Return the (X, Y) coordinate for the center point of the cell that contains the specified text.  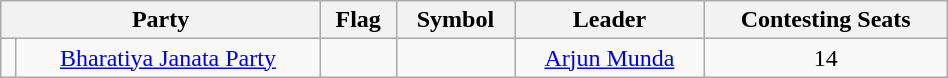
14 (826, 58)
Contesting Seats (826, 20)
Leader (610, 20)
Bharatiya Janata Party (168, 58)
Flag (358, 20)
Symbol (456, 20)
Party (161, 20)
Arjun Munda (610, 58)
